Output the [x, y] coordinate of the center of the cell containing the given text.  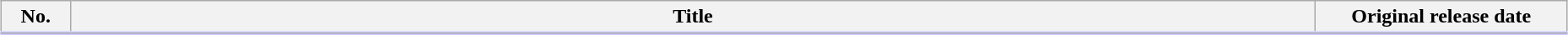
Original release date [1441, 17]
Title [693, 17]
No. [35, 17]
